From the cell containing the given text, extract its center point as [x, y] coordinate. 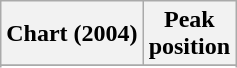
Peakposition [189, 34]
Chart (2004) [72, 34]
